Return (X, Y) of the center of cell containing provided text 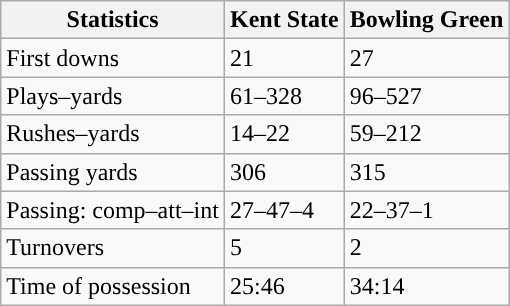
Rushes–yards (113, 134)
27 (426, 58)
61–328 (284, 96)
First downs (113, 58)
21 (284, 58)
Kent State (284, 20)
Turnovers (113, 248)
27–47–4 (284, 210)
Plays–yards (113, 96)
5 (284, 248)
Passing yards (113, 172)
25:46 (284, 286)
315 (426, 172)
2 (426, 248)
96–527 (426, 96)
22–37–1 (426, 210)
14–22 (284, 134)
34:14 (426, 286)
Passing: comp–att–int (113, 210)
Bowling Green (426, 20)
59–212 (426, 134)
306 (284, 172)
Statistics (113, 20)
Time of possession (113, 286)
